Locate the cell with the specified text and output its [x, y] center coordinate. 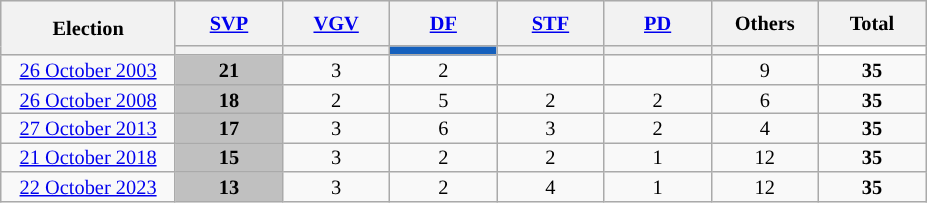
26 October 2008 [88, 98]
26 October 2003 [88, 70]
Others [764, 22]
22 October 2023 [88, 186]
9 [764, 70]
PD [658, 22]
17 [228, 128]
13 [228, 186]
STF [550, 22]
5 [444, 98]
SVP [228, 22]
Election [88, 28]
DF [444, 22]
18 [228, 98]
21 October 2018 [88, 156]
21 [228, 70]
VGV [336, 22]
Total [872, 22]
27 October 2013 [88, 128]
15 [228, 156]
